From the cell containing the given text, extract its center point as (X, Y) coordinate. 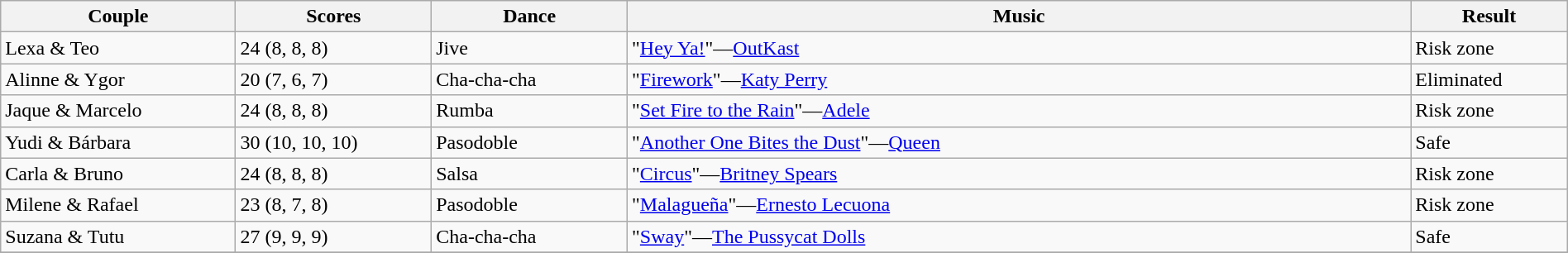
20 (7, 6, 7) (334, 79)
Scores (334, 17)
"Firework"—Katy Perry (1019, 79)
Suzana & Tutu (118, 236)
"Set Fire to the Rain"—Adele (1019, 111)
Salsa (529, 174)
Eliminated (1489, 79)
Jive (529, 48)
Couple (118, 17)
Result (1489, 17)
Alinne & Ygor (118, 79)
Music (1019, 17)
"Malagueña"—Ernesto Lecuona (1019, 205)
"Circus"—Britney Spears (1019, 174)
"Hey Ya!"—OutKast (1019, 48)
Dance (529, 17)
27 (9, 9, 9) (334, 236)
Carla & Bruno (118, 174)
30 (10, 10, 10) (334, 142)
Jaque & Marcelo (118, 111)
Rumba (529, 111)
"Another One Bites the Dust"—Queen (1019, 142)
Yudi & Bárbara (118, 142)
Lexa & Teo (118, 48)
"Sway"—The Pussycat Dolls (1019, 236)
23 (8, 7, 8) (334, 205)
Milene & Rafael (118, 205)
